Scan for the cell matching the given text and deliver its (x, y) coordinate at center. 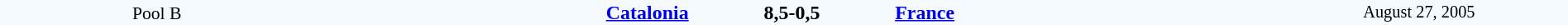
8,5-0,5 (791, 12)
Pool B (157, 12)
August 27, 2005 (1419, 12)
France (1082, 12)
Catalonia (501, 12)
